Provide the [X, Y] coordinate of the cell's center where the given text is located.  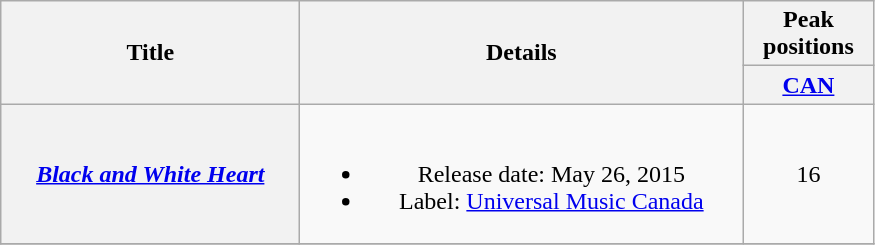
Details [522, 52]
Black and White Heart [150, 174]
Title [150, 52]
Release date: May 26, 2015Label: Universal Music Canada [522, 174]
Peak positions [808, 34]
CAN [808, 85]
16 [808, 174]
